Capture the cell that displays the provided text and extract its (X, Y) central coordinate. 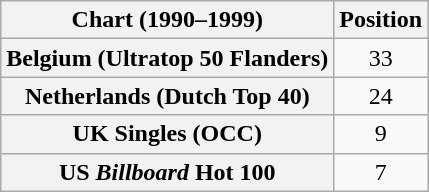
Belgium (Ultratop 50 Flanders) (168, 58)
24 (381, 96)
Position (381, 20)
9 (381, 134)
Netherlands (Dutch Top 40) (168, 96)
33 (381, 58)
Chart (1990–1999) (168, 20)
UK Singles (OCC) (168, 134)
7 (381, 172)
US Billboard Hot 100 (168, 172)
